Extract the (X, Y) coordinate from the center of the cell holding the provided text.  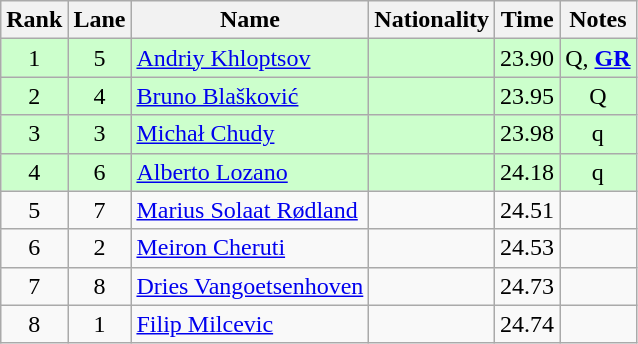
Q, GR (598, 58)
23.98 (528, 134)
23.95 (528, 96)
Meiron Cheruti (250, 248)
Time (528, 20)
Bruno Blašković (250, 96)
24.73 (528, 286)
Marius Solaat Rødland (250, 210)
Notes (598, 20)
Lane (100, 20)
Dries Vangoetsenhoven (250, 286)
24.74 (528, 324)
Filip Milcevic (250, 324)
Alberto Lozano (250, 172)
24.51 (528, 210)
Michał Chudy (250, 134)
Andriy Khloptsov (250, 58)
Rank (34, 20)
Q (598, 96)
24.18 (528, 172)
Nationality (432, 20)
23.90 (528, 58)
Name (250, 20)
24.53 (528, 248)
